Return the (x, y) coordinate for the center point of the cell that contains the specified text.  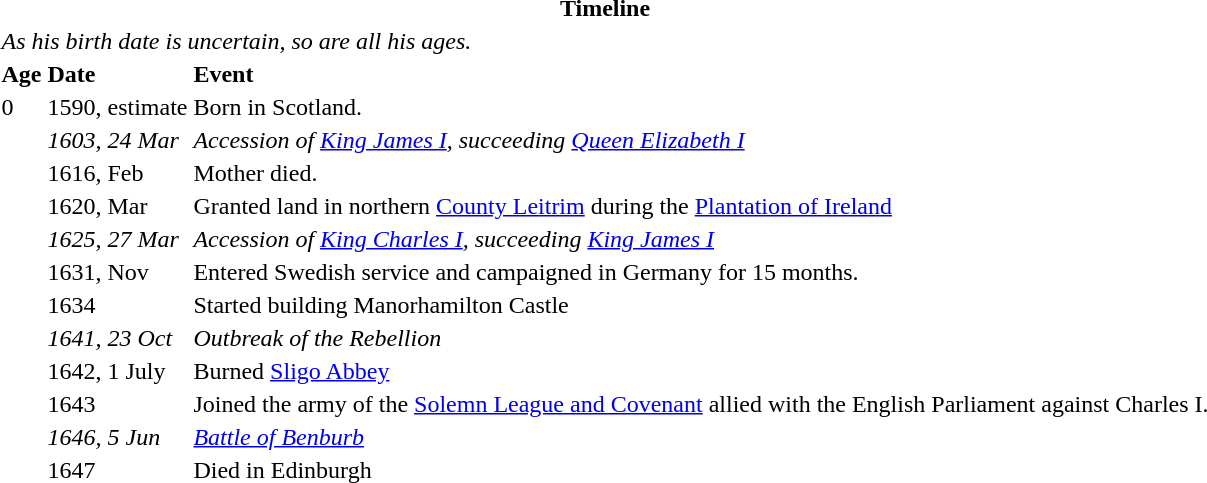
1620, Mar (118, 206)
1642, 1 July (118, 371)
1631, Nov (118, 272)
1643 (118, 404)
Age (22, 74)
1641, 23 Oct (118, 338)
1616, Feb (118, 173)
Date (118, 74)
1634 (118, 305)
1603, 24 Mar (118, 140)
0 (22, 107)
1625, 27 Mar (118, 239)
1646, 5 Jun (118, 437)
1590, estimate (118, 107)
